Find where the given text appears and provide that cell's center as (X, Y) coordinate. 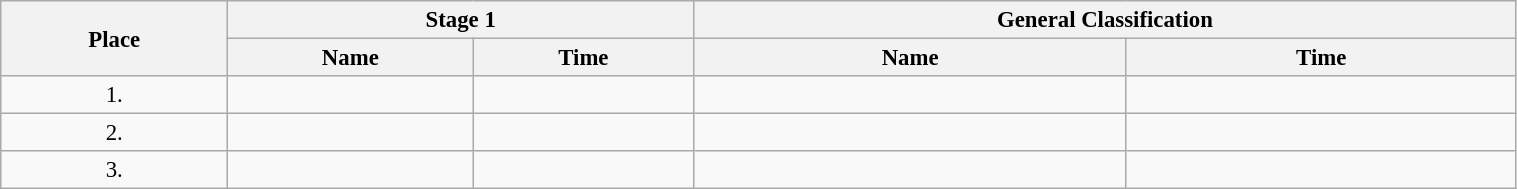
General Classification (1105, 20)
2. (114, 133)
3. (114, 170)
Stage 1 (461, 20)
1. (114, 95)
Place (114, 38)
